Return (X, Y) of the center of cell containing provided text 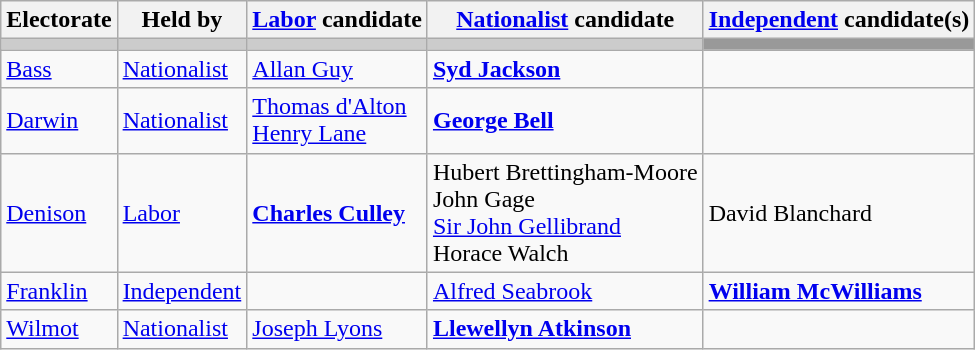
Joseph Lyons (338, 329)
Held by (182, 20)
Independent candidate(s) (839, 20)
Electorate (59, 20)
Labor (182, 212)
Charles Culley (338, 212)
Syd Jackson (565, 69)
Alfred Seabrook (565, 291)
Independent (182, 291)
Nationalist candidate (565, 20)
Wilmot (59, 329)
Darwin (59, 120)
Denison (59, 212)
Allan Guy (338, 69)
Bass (59, 69)
Llewellyn Atkinson (565, 329)
David Blanchard (839, 212)
William McWilliams (839, 291)
Hubert Brettingham-MooreJohn GageSir John GellibrandHorace Walch (565, 212)
Thomas d'AltonHenry Lane (338, 120)
Franklin (59, 291)
Labor candidate (338, 20)
George Bell (565, 120)
